Return [X, Y] of the center of cell containing provided text 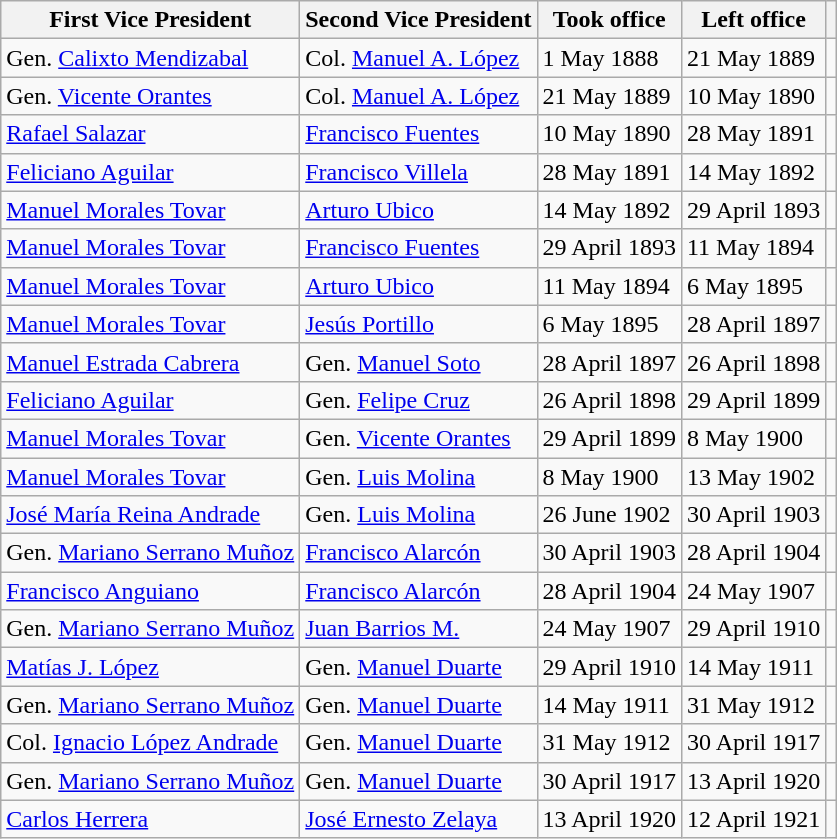
1 May 1888 [609, 58]
Manuel Estrada Cabrera [150, 362]
Gen. Felipe Cruz [418, 400]
Rafael Salazar [150, 134]
Took office [609, 20]
Second Vice President [418, 20]
26 June 1902 [609, 515]
José Ernesto Zelaya [418, 819]
Matías J. López [150, 667]
Francisco Anguiano [150, 591]
Col. Ignacio López Andrade [150, 743]
Carlos Herrera [150, 819]
Francisco Villela [418, 172]
Jesús Portillo [418, 324]
First Vice President [150, 20]
13 May 1902 [753, 477]
Left office [753, 20]
Gen. Calixto Mendizabal [150, 58]
12 April 1921 [753, 819]
José María Reina Andrade [150, 515]
Juan Barrios M. [418, 629]
Gen. Manuel Soto [418, 362]
